Provide the (X, Y) coordinate of the cell's center where the given text is located.  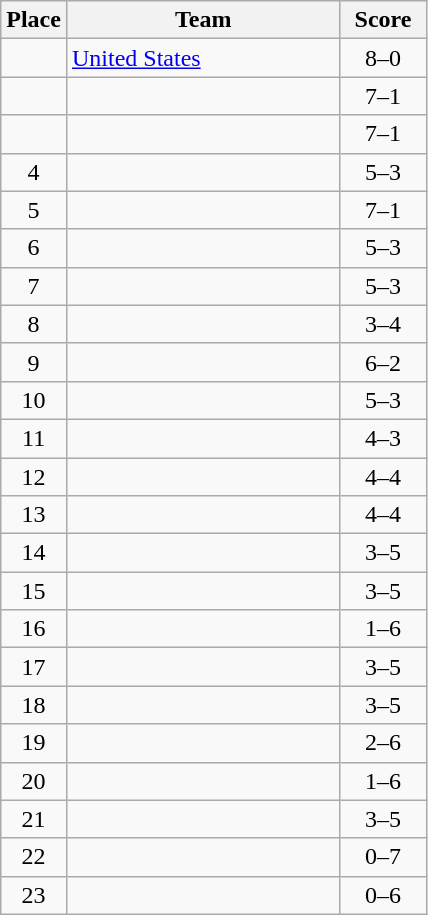
22 (34, 857)
15 (34, 591)
3–4 (383, 324)
16 (34, 629)
12 (34, 477)
2–6 (383, 743)
8 (34, 324)
Score (383, 20)
11 (34, 438)
8–0 (383, 58)
Place (34, 20)
United States (203, 58)
6–2 (383, 362)
7 (34, 286)
21 (34, 819)
18 (34, 705)
Team (203, 20)
17 (34, 667)
9 (34, 362)
0–6 (383, 895)
5 (34, 210)
10 (34, 400)
4–3 (383, 438)
14 (34, 553)
0–7 (383, 857)
19 (34, 743)
4 (34, 172)
20 (34, 781)
23 (34, 895)
6 (34, 248)
13 (34, 515)
